Return the (x, y) coordinate for the center point of the cell that contains the specified text.  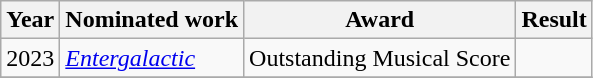
Outstanding Musical Score (380, 58)
Result (554, 20)
Year (30, 20)
2023 (30, 58)
Entergalactic (152, 58)
Nominated work (152, 20)
Award (380, 20)
